Provide the [x, y] coordinate of the cell's center where the given text is located.  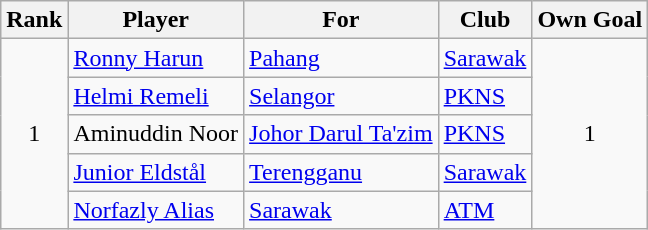
Club [485, 20]
Helmi Remeli [156, 96]
Norfazly Alias [156, 210]
Johor Darul Ta'zim [342, 134]
Own Goal [590, 20]
ATM [485, 210]
Player [156, 20]
Pahang [342, 58]
Aminuddin Noor [156, 134]
Junior Eldstål [156, 172]
Selangor [342, 96]
For [342, 20]
Rank [34, 20]
Ronny Harun [156, 58]
Terengganu [342, 172]
